Find where the given text appears and provide that cell's center as (X, Y) coordinate. 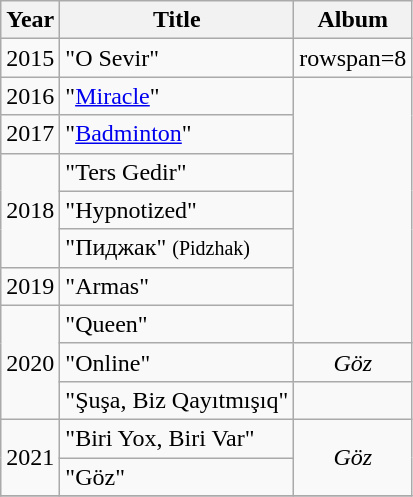
"Пиджак" (Pidzhak) (177, 248)
"Online" (177, 362)
"Ters Gedir" (177, 172)
2019 (30, 286)
2020 (30, 362)
"Biri Yox, Biri Var" (177, 438)
rowspan=8 (353, 58)
"Göz" (177, 477)
2015 (30, 58)
"Miracle" (177, 96)
Year (30, 20)
2021 (30, 457)
Title (177, 20)
2018 (30, 210)
"Hypnotized" (177, 210)
"O Sevir" (177, 58)
"Armas" (177, 286)
"Şuşa, Biz Qayıtmışıq" (177, 400)
"Badminton" (177, 134)
Album (353, 20)
2016 (30, 96)
"Queen" (177, 324)
2017 (30, 134)
